Find where the given text appears and provide that cell's center as (x, y) coordinate. 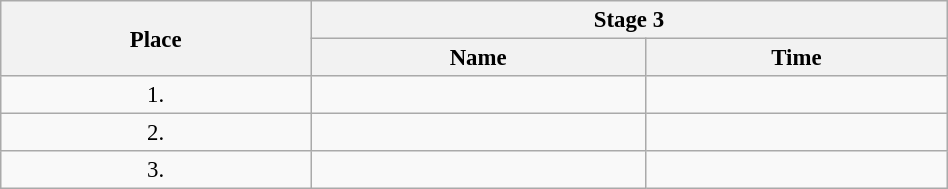
Place (156, 38)
2. (156, 133)
Name (478, 58)
Time (797, 58)
Stage 3 (630, 20)
1. (156, 95)
3. (156, 170)
